Extract the [x, y] coordinate from the center of the cell holding the provided text.  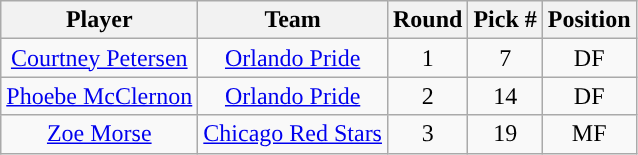
3 [427, 134]
19 [505, 134]
Position [589, 20]
Courtney Petersen [100, 58]
7 [505, 58]
Phoebe McClernon [100, 96]
MF [589, 134]
Player [100, 20]
2 [427, 96]
1 [427, 58]
Pick # [505, 20]
Team [293, 20]
Round [427, 20]
14 [505, 96]
Chicago Red Stars [293, 134]
Zoe Morse [100, 134]
